Identify which cell holds the provided text, then report its [X, Y] central coordinate. 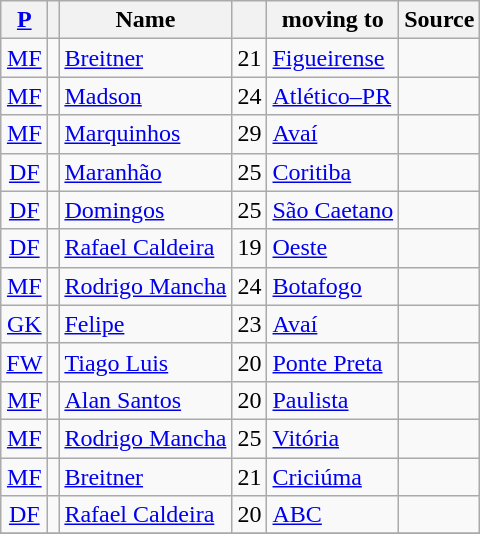
Name [146, 20]
moving to [333, 20]
Domingos [146, 210]
29 [250, 134]
Marquinhos [146, 134]
Paulista [333, 400]
Source [440, 20]
Criciúma [333, 477]
São Caetano [333, 210]
GK [24, 324]
Oeste [333, 248]
Ponte Preta [333, 362]
Maranhão [146, 172]
P [24, 20]
FW [24, 362]
23 [250, 324]
Coritiba [333, 172]
19 [250, 248]
Botafogo [333, 286]
Madson [146, 96]
Alan Santos [146, 400]
Tiago Luis [146, 362]
Atlético–PR [333, 96]
ABC [333, 515]
Vitória [333, 438]
Figueirense [333, 58]
Felipe [146, 324]
